Output the [X, Y] coordinate of the center of the cell containing the given text.  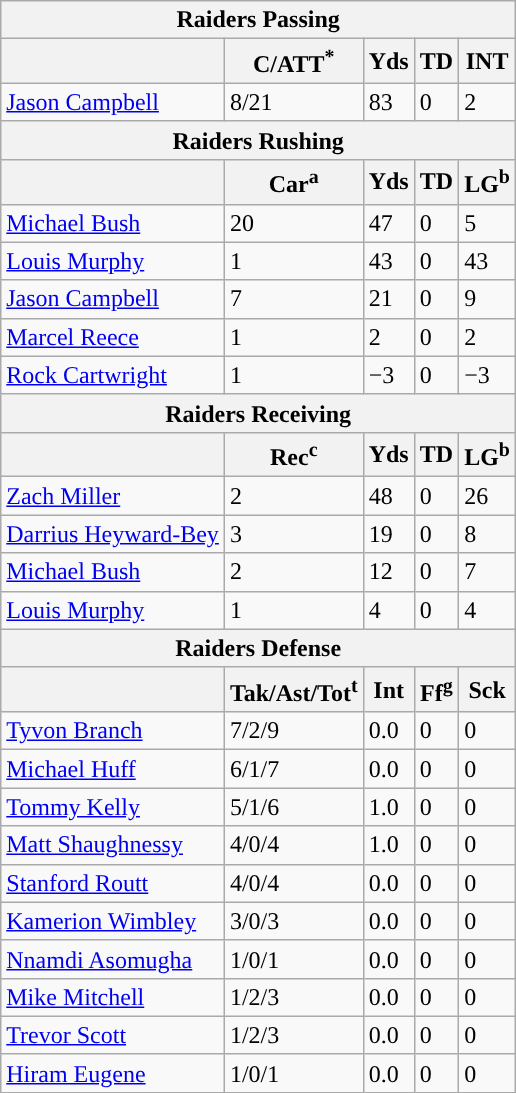
INT [488, 62]
Raiders Defense [258, 648]
Marcel Reece [113, 337]
19 [388, 534]
Nnamdi Asomugha [113, 959]
Raiders Passing [258, 20]
20 [294, 223]
26 [488, 496]
47 [388, 223]
8/21 [294, 102]
9 [488, 299]
Michael Huff [113, 769]
Raiders Rushing [258, 140]
Recc [294, 454]
Hiram Eugene [113, 1073]
C/ATT* [294, 62]
Sck [488, 690]
7/2/9 [294, 731]
Stanford Routt [113, 883]
5/1/6 [294, 807]
Raiders Receiving [258, 413]
8 [488, 534]
3 [294, 534]
Cara [294, 182]
21 [388, 299]
3/0/3 [294, 921]
Int [388, 690]
Mike Mitchell [113, 997]
Matt Shaughnessy [113, 845]
Rock Cartwright [113, 375]
Trevor Scott [113, 1035]
Darrius Heyward-Bey [113, 534]
Kamerion Wimbley [113, 921]
Tak/Ast/Tott [294, 690]
5 [488, 223]
12 [388, 572]
Ffg [436, 690]
Tommy Kelly [113, 807]
Zach Miller [113, 496]
83 [388, 102]
Tyvon Branch [113, 731]
48 [388, 496]
6/1/7 [294, 769]
